Identify which cell holds the provided text, then report its [x, y] central coordinate. 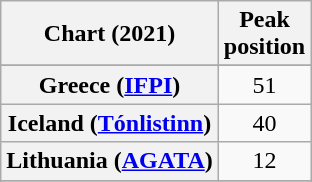
Lithuania (AGATA) [110, 161]
Peakposition [264, 34]
Iceland (Tónlistinn) [110, 123]
51 [264, 85]
Greece (IFPI) [110, 85]
12 [264, 161]
Chart (2021) [110, 34]
40 [264, 123]
